Identify which cell holds the provided text, then report its [X, Y] central coordinate. 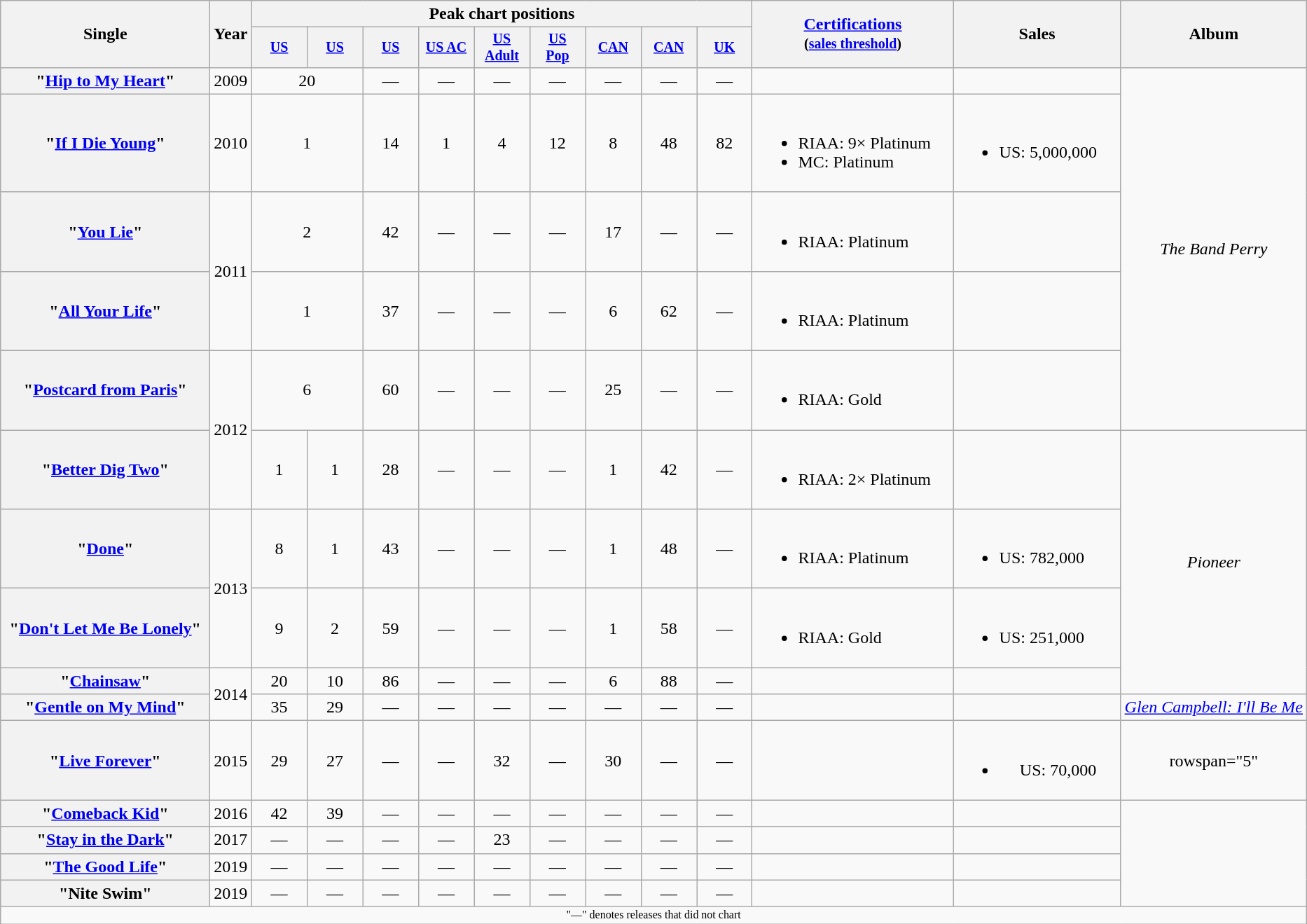
Peak chart positions [502, 14]
2013 [231, 588]
"Comeback Kid" [105, 813]
"Live Forever" [105, 761]
2010 [231, 143]
2009 [231, 81]
Glen Campbell: I'll Be Me [1213, 708]
59 [391, 628]
US: 251,000 [1037, 628]
US: 5,000,000 [1037, 143]
9 [279, 628]
30 [614, 761]
"Hip to My Heart" [105, 81]
"If I Die Young" [105, 143]
Sales [1037, 34]
"All Your Life" [105, 311]
2014 [231, 694]
10 [335, 681]
US AC [445, 48]
12 [558, 143]
25 [614, 391]
RIAA: 9× PlatinumMC: Platinum [853, 143]
60 [391, 391]
"Postcard from Paris" [105, 391]
"Chainsaw" [105, 681]
82 [724, 143]
"Gentle on My Mind" [105, 708]
2017 [231, 840]
"Better Dig Two" [105, 469]
27 [335, 761]
US Adult [502, 48]
Single [105, 34]
US: 70,000 [1037, 761]
17 [614, 231]
39 [335, 813]
43 [391, 549]
4 [502, 143]
"Don't Let Me Be Lonely" [105, 628]
86 [391, 681]
USPop [558, 48]
UK [724, 48]
"Done" [105, 549]
"Stay in the Dark" [105, 840]
"Nite Swim" [105, 893]
rowspan="5" [1213, 761]
2015 [231, 761]
Pioneer [1213, 562]
62 [668, 311]
14 [391, 143]
23 [502, 840]
2016 [231, 813]
2011 [231, 271]
"—" denotes releases that did not chart [654, 915]
88 [668, 681]
28 [391, 469]
"You Lie" [105, 231]
Year [231, 34]
The Band Perry [1213, 248]
RIAA: 2× Platinum [853, 469]
2012 [231, 430]
58 [668, 628]
US: 782,000 [1037, 549]
37 [391, 311]
"The Good Life" [105, 867]
Album [1213, 34]
35 [279, 708]
32 [502, 761]
Certifications(sales threshold) [853, 34]
